Capture the cell that displays the provided text and extract its [X, Y] central coordinate. 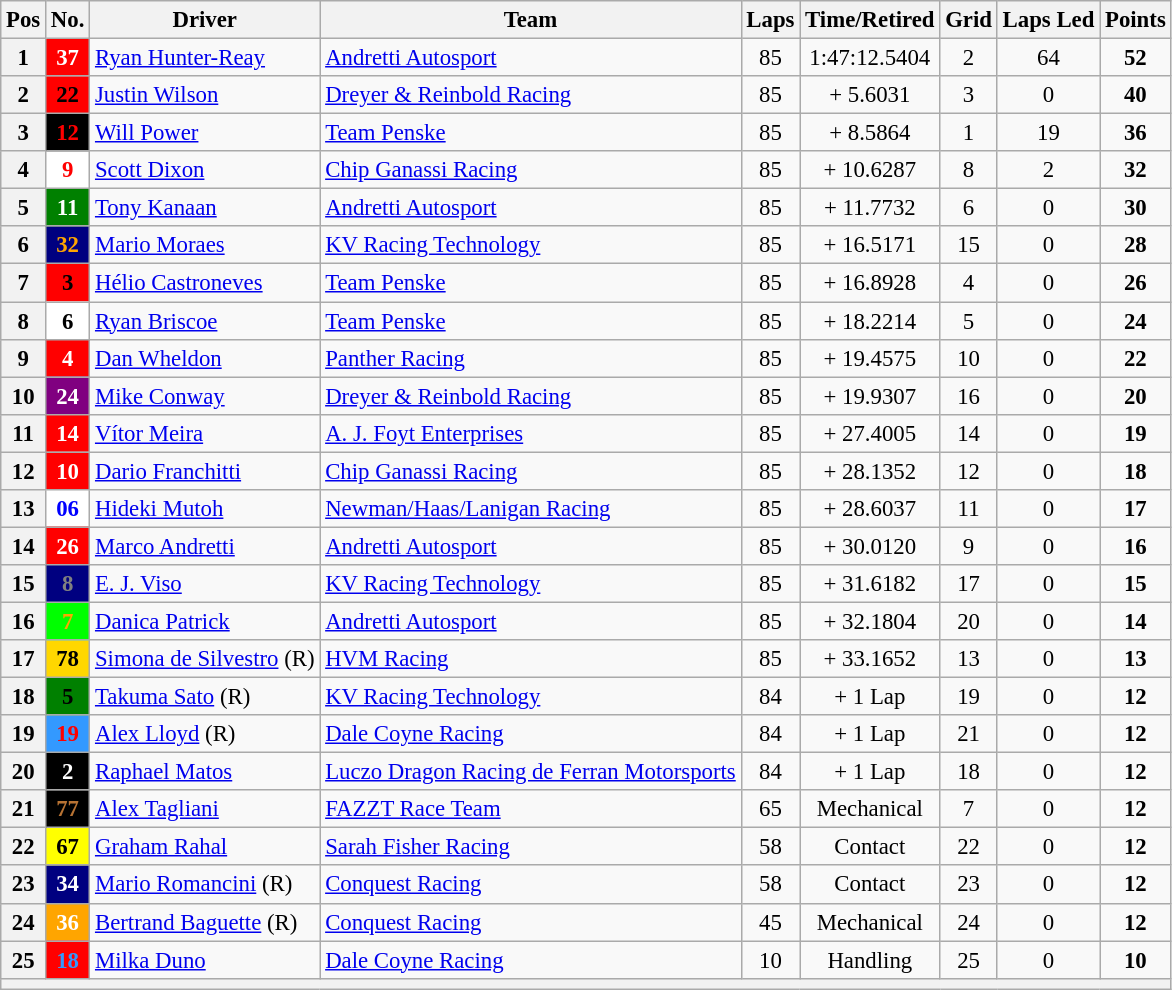
45 [770, 922]
Mario Moraes [205, 245]
77 [68, 809]
Team [530, 20]
64 [1048, 58]
Takuma Sato (R) [205, 697]
78 [68, 659]
Justin Wilson [205, 95]
Raphael Matos [205, 772]
Ryan Hunter-Reay [205, 58]
+ 5.6031 [870, 95]
06 [68, 509]
Luczo Dragon Racing de Ferran Motorsports [530, 772]
A. J. Foyt Enterprises [530, 433]
Bertrand Baguette (R) [205, 922]
1:47:12.5404 [870, 58]
Grid [968, 20]
Dan Wheldon [205, 358]
Tony Kanaan [205, 208]
Laps [770, 20]
Panther Racing [530, 358]
Driver [205, 20]
Alex Lloyd (R) [205, 734]
+ 33.1652 [870, 659]
E. J. Viso [205, 584]
34 [68, 885]
67 [68, 847]
No. [68, 20]
Mario Romancini (R) [205, 885]
52 [1136, 58]
28 [1136, 245]
Simona de Silvestro (R) [205, 659]
Time/Retired [870, 20]
Points [1136, 20]
Will Power [205, 133]
Graham Rahal [205, 847]
Mike Conway [205, 396]
Milka Duno [205, 960]
Marco Andretti [205, 546]
Scott Dixon [205, 170]
HVM Racing [530, 659]
Handling [870, 960]
+ 19.4575 [870, 358]
Laps Led [1048, 20]
+ 19.9307 [870, 396]
FAZZT Race Team [530, 809]
+ 30.0120 [870, 546]
+ 8.5864 [870, 133]
Ryan Briscoe [205, 321]
Hélio Castroneves [205, 283]
30 [1136, 208]
+ 28.1352 [870, 471]
+ 27.4005 [870, 433]
+ 31.6182 [870, 584]
+ 11.7732 [870, 208]
+ 28.6037 [870, 509]
40 [1136, 95]
Pos [24, 20]
Vítor Meira [205, 433]
+ 16.8928 [870, 283]
+ 16.5171 [870, 245]
Newman/Haas/Lanigan Racing [530, 509]
Dario Franchitti [205, 471]
+ 32.1804 [870, 621]
Alex Tagliani [205, 809]
Danica Patrick [205, 621]
+ 10.6287 [870, 170]
Hideki Mutoh [205, 509]
Sarah Fisher Racing [530, 847]
+ 18.2214 [870, 321]
65 [770, 809]
37 [68, 58]
